Scan for the cell matching the given text and deliver its (X, Y) coordinate at center. 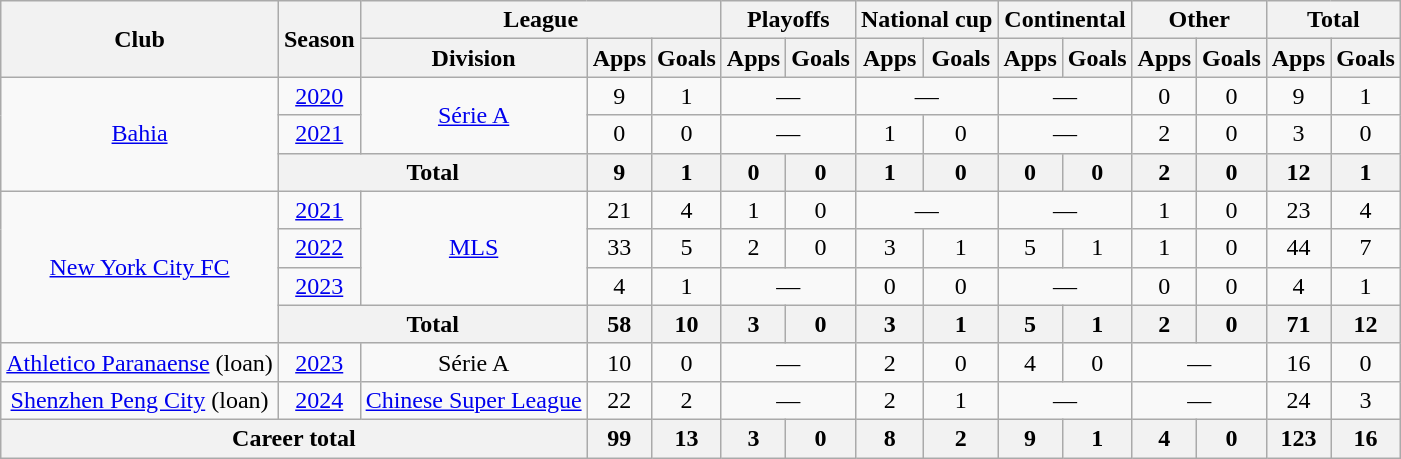
MLS (474, 248)
Season (319, 39)
Chinese Super League (474, 400)
8 (889, 438)
21 (619, 210)
23 (1298, 210)
7 (1366, 248)
Continental (1065, 20)
58 (619, 324)
National cup (926, 20)
2020 (319, 96)
Shenzhen Peng City (loan) (140, 400)
22 (619, 400)
24 (1298, 400)
Playoffs (788, 20)
13 (687, 438)
Bahia (140, 134)
Division (474, 58)
123 (1298, 438)
League (540, 20)
Other (1199, 20)
71 (1298, 324)
Athletico Paranaense (loan) (140, 362)
New York City FC (140, 267)
44 (1298, 248)
33 (619, 248)
Club (140, 39)
2022 (319, 248)
2024 (319, 400)
99 (619, 438)
Career total (294, 438)
